Locate the cell with the specified text and output its [X, Y] center coordinate. 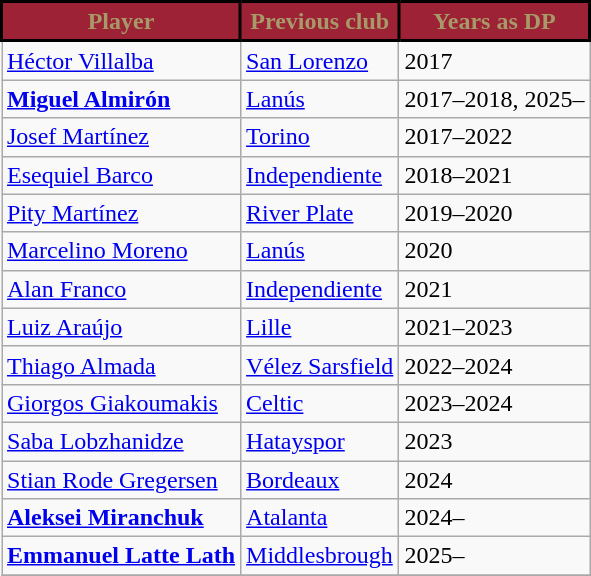
Middlesbrough [320, 556]
Celtic [320, 403]
2017 [494, 60]
2017–2018, 2025– [494, 99]
Esequiel Barco [122, 175]
Pity Martínez [122, 213]
Josef Martínez [122, 137]
2020 [494, 251]
River Plate [320, 213]
Héctor Villalba [122, 60]
2024 [494, 479]
Stian Rode Gregersen [122, 479]
Vélez Sarsfield [320, 365]
2021–2023 [494, 327]
Player [122, 22]
2024– [494, 518]
Giorgos Giakoumakis [122, 403]
Atalanta [320, 518]
Years as DP [494, 22]
2018–2021 [494, 175]
2025– [494, 556]
2023–2024 [494, 403]
San Lorenzo [320, 60]
2017–2022 [494, 137]
2022–2024 [494, 365]
Bordeaux [320, 479]
Alan Franco [122, 289]
Lille [320, 327]
2019–2020 [494, 213]
Luiz Araújo [122, 327]
Miguel Almirón [122, 99]
Previous club [320, 22]
Torino [320, 137]
Marcelino Moreno [122, 251]
Emmanuel Latte Lath [122, 556]
Hatayspor [320, 441]
Saba Lobzhanidze [122, 441]
Aleksei Miranchuk [122, 518]
Thiago Almada [122, 365]
2021 [494, 289]
2023 [494, 441]
